Extract the (X, Y) coordinate from the center of the cell holding the provided text.  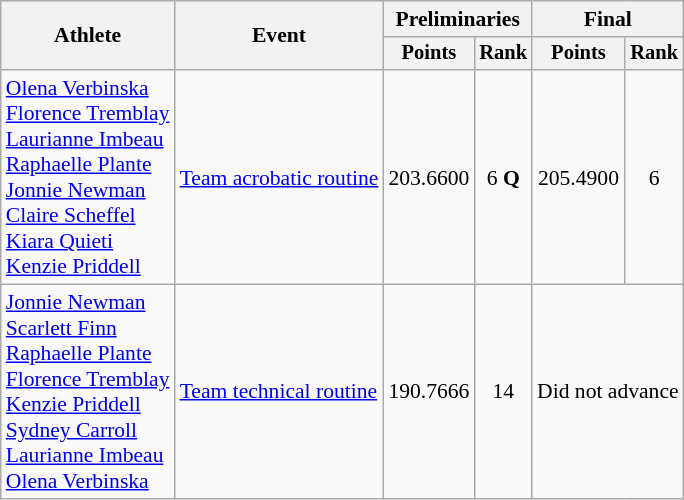
6 (654, 177)
Team acrobatic routine (280, 177)
203.6600 (428, 177)
190.7666 (428, 392)
Event (280, 36)
14 (503, 392)
Final (608, 19)
Olena Verbinska Florence Tremblay Laurianne Imbeau Raphaelle Plante Jonnie Newman Claire Scheffel Kiara Quieti Kenzie Priddell (88, 177)
Team technical routine (280, 392)
6 Q (503, 177)
Jonnie Newman Scarlett Finn Raphaelle Plante Florence Tremblay Kenzie Priddell Sydney Carroll Laurianne Imbeau Olena Verbinska (88, 392)
Preliminaries (458, 19)
Athlete (88, 36)
Did not advance (608, 392)
205.4900 (578, 177)
